Provide the [X, Y] coordinate of the cell's center where the given text is located.  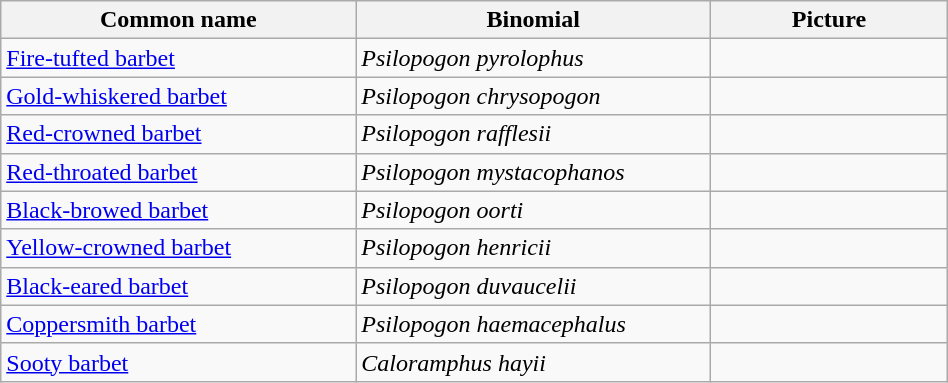
Coppersmith barbet [178, 324]
Red-crowned barbet [178, 134]
Psilopogon pyrolophus [534, 58]
Binomial [534, 20]
Fire-tufted barbet [178, 58]
Red-throated barbet [178, 172]
Psilopogon oorti [534, 210]
Psilopogon duvaucelii [534, 286]
Black-browed barbet [178, 210]
Caloramphus hayii [534, 362]
Gold-whiskered barbet [178, 96]
Picture [830, 20]
Psilopogon rafflesii [534, 134]
Sooty barbet [178, 362]
Common name [178, 20]
Yellow-crowned barbet [178, 248]
Black-eared barbet [178, 286]
Psilopogon henricii [534, 248]
Psilopogon haemacephalus [534, 324]
Psilopogon chrysopogon [534, 96]
Psilopogon mystacophanos [534, 172]
